Scan for the cell matching the given text and deliver its [x, y] coordinate at center. 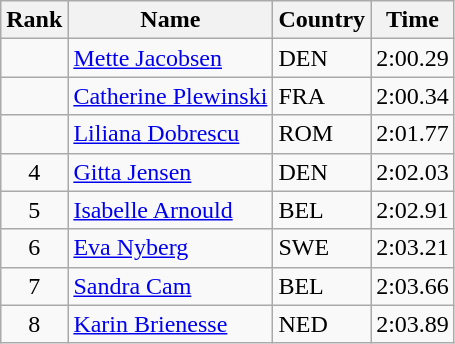
Country [322, 20]
SWE [322, 248]
2:01.77 [413, 134]
Mette Jacobsen [170, 58]
2:00.34 [413, 96]
Rank [34, 20]
2:02.03 [413, 172]
6 [34, 248]
Liliana Dobrescu [170, 134]
7 [34, 286]
Isabelle Arnould [170, 210]
2:02.91 [413, 210]
Name [170, 20]
2:03.66 [413, 286]
ROM [322, 134]
8 [34, 324]
2:03.21 [413, 248]
FRA [322, 96]
Time [413, 20]
NED [322, 324]
Karin Brienesse [170, 324]
2:00.29 [413, 58]
2:03.89 [413, 324]
5 [34, 210]
Eva Nyberg [170, 248]
4 [34, 172]
Sandra Cam [170, 286]
Gitta Jensen [170, 172]
Catherine Plewinski [170, 96]
